Locate the cell with the specified text and output its (x, y) center coordinate. 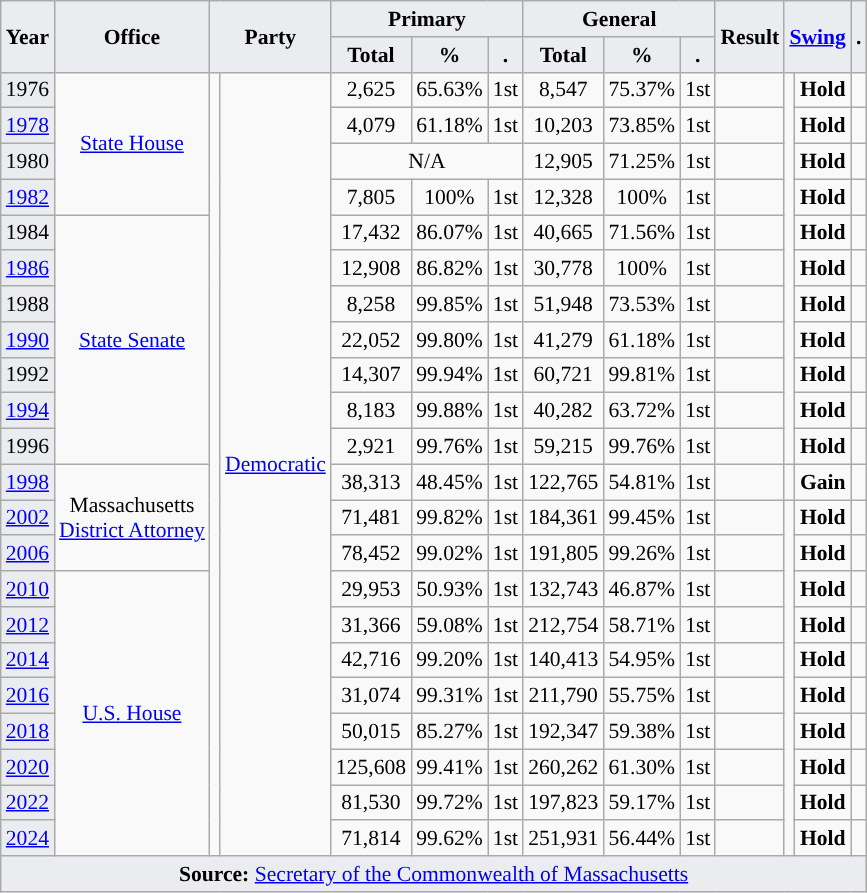
99.85% (450, 304)
2014 (28, 660)
73.53% (642, 304)
99.72% (450, 803)
132,743 (563, 589)
54.95% (642, 660)
99.88% (450, 411)
59,215 (563, 447)
197,823 (563, 803)
1994 (28, 411)
2020 (28, 767)
31,074 (371, 696)
51,948 (563, 304)
46.87% (642, 589)
63.72% (642, 411)
122,765 (563, 482)
42,716 (371, 660)
4,079 (371, 126)
12,328 (563, 197)
MassachusettsDistrict Attorney (132, 518)
1992 (28, 375)
75.37% (642, 90)
50,015 (371, 732)
N/A (427, 162)
99.82% (450, 518)
2,921 (371, 447)
192,347 (563, 732)
State Senate (132, 340)
Gain (823, 482)
1976 (28, 90)
Office (132, 36)
59.17% (642, 803)
2012 (28, 625)
38,313 (371, 482)
Source: Secretary of the Commonwealth of Massachusetts (434, 874)
1988 (28, 304)
58.71% (642, 625)
71,481 (371, 518)
Primary (427, 19)
48.45% (450, 482)
40,665 (563, 233)
Result (750, 36)
56.44% (642, 839)
86.07% (450, 233)
99.94% (450, 375)
59.38% (642, 732)
1998 (28, 482)
30,778 (563, 269)
Party (270, 36)
1984 (28, 233)
Democratic (276, 464)
184,361 (563, 518)
81,530 (371, 803)
17,432 (371, 233)
85.27% (450, 732)
2022 (28, 803)
8,183 (371, 411)
1980 (28, 162)
59.08% (450, 625)
U.S. House (132, 714)
1982 (28, 197)
2002 (28, 518)
2006 (28, 554)
99.62% (450, 839)
71,814 (371, 839)
41,279 (563, 340)
99.20% (450, 660)
Year (28, 36)
31,366 (371, 625)
2,625 (371, 90)
212,754 (563, 625)
191,805 (563, 554)
2010 (28, 589)
7,805 (371, 197)
1996 (28, 447)
8,258 (371, 304)
50.93% (450, 589)
99.80% (450, 340)
1986 (28, 269)
22,052 (371, 340)
125,608 (371, 767)
29,953 (371, 589)
2018 (28, 732)
99.41% (450, 767)
12,905 (563, 162)
Swing (818, 36)
State House (132, 143)
60,721 (563, 375)
40,282 (563, 411)
1978 (28, 126)
8,547 (563, 90)
61.30% (642, 767)
86.82% (450, 269)
12,908 (371, 269)
65.63% (450, 90)
71.56% (642, 233)
2016 (28, 696)
99.02% (450, 554)
211,790 (563, 696)
1990 (28, 340)
99.45% (642, 518)
99.26% (642, 554)
14,307 (371, 375)
10,203 (563, 126)
73.85% (642, 126)
251,931 (563, 839)
55.75% (642, 696)
78,452 (371, 554)
2024 (28, 839)
54.81% (642, 482)
99.81% (642, 375)
140,413 (563, 660)
71.25% (642, 162)
General (619, 19)
260,262 (563, 767)
99.31% (450, 696)
